Locate the cell with the specified text and output its (X, Y) center coordinate. 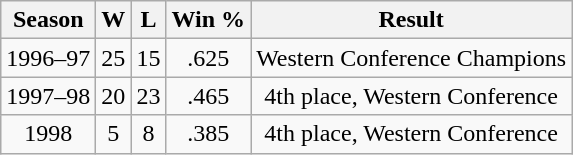
L (148, 20)
1996–97 (48, 58)
Season (48, 20)
.465 (208, 96)
.625 (208, 58)
8 (148, 134)
Win % (208, 20)
25 (114, 58)
W (114, 20)
5 (114, 134)
.385 (208, 134)
Result (412, 20)
15 (148, 58)
Western Conference Champions (412, 58)
1997–98 (48, 96)
1998 (48, 134)
20 (114, 96)
23 (148, 96)
